Detect which cell encompasses the target text, then output its (X, Y) center coordinate. 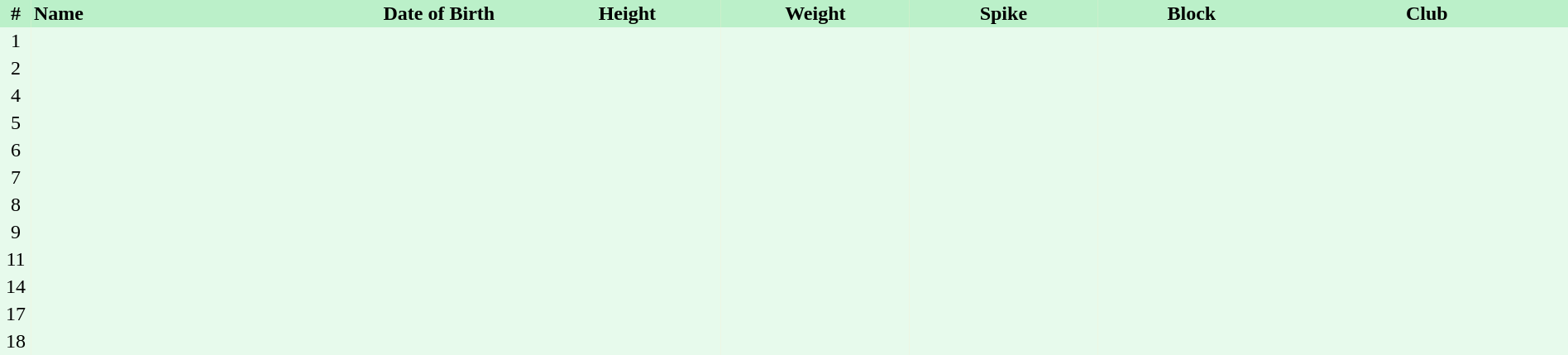
7 (16, 177)
18 (16, 341)
Weight (815, 13)
Date of Birth (439, 13)
9 (16, 232)
8 (16, 205)
Name (189, 13)
14 (16, 286)
4 (16, 96)
5 (16, 122)
17 (16, 314)
Spike (1004, 13)
# (16, 13)
6 (16, 151)
Height (628, 13)
2 (16, 68)
Club (1427, 13)
Block (1192, 13)
11 (16, 260)
1 (16, 41)
